Determine the [x, y] coordinate at the center of the cell enclosing the given text.  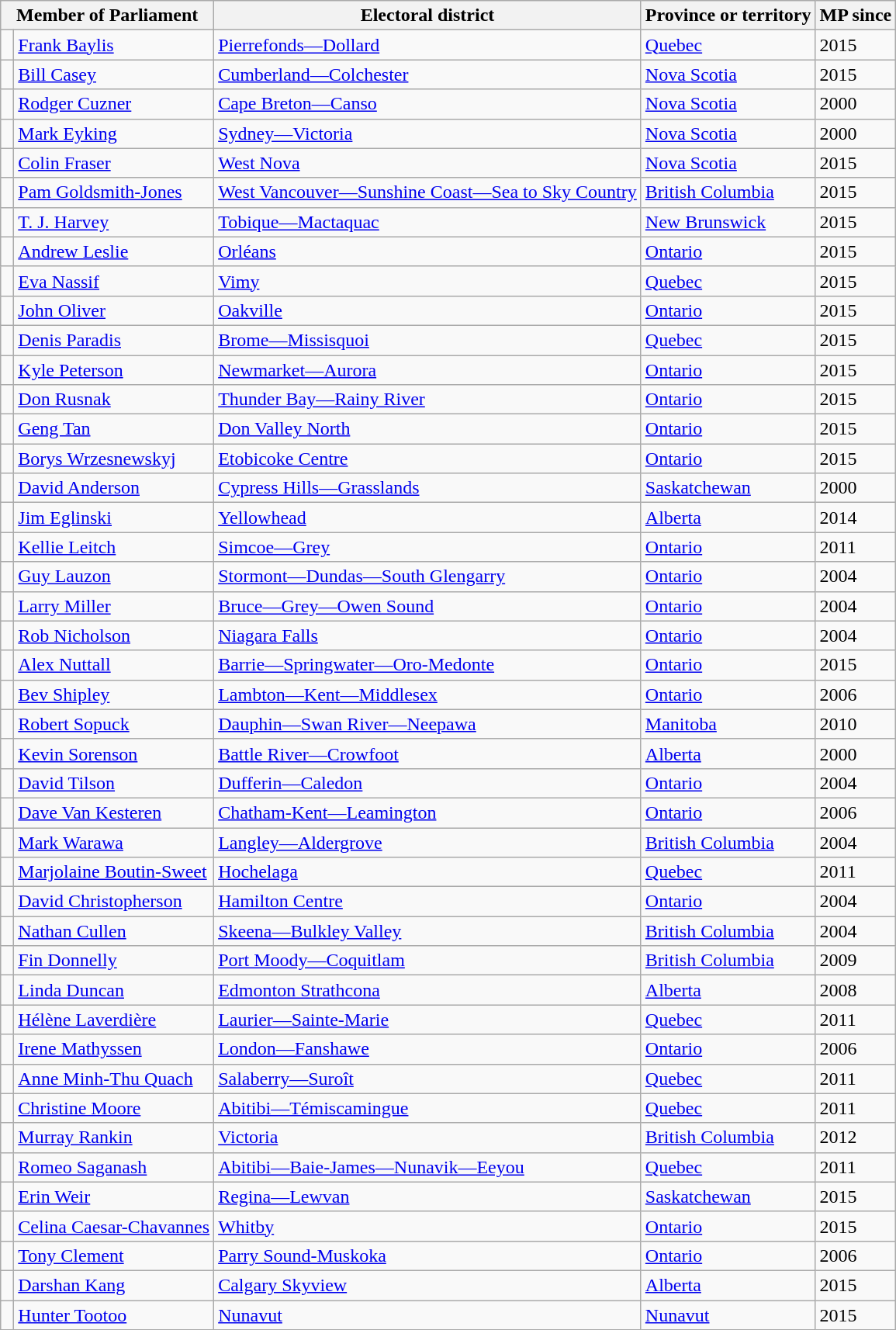
Member of Parliament [107, 16]
Kyle Peterson [114, 370]
Lambton—Kent—Middlesex [428, 694]
Denis Paradis [114, 340]
Regina—Lewvan [428, 1197]
Christine Moore [114, 1108]
Barrie—Springwater—Oro-Medonte [428, 665]
Alex Nuttall [114, 665]
Kevin Sorenson [114, 753]
Abitibi—Baie-James—Nunavik—Eeyou [428, 1167]
Guy Lauzon [114, 577]
Langley—Aldergrove [428, 842]
Celina Caesar-Chavannes [114, 1226]
Romeo Saganash [114, 1167]
Frank Baylis [114, 45]
Chatham-Kent—Leamington [428, 812]
Niagara Falls [428, 636]
Etobicoke Centre [428, 459]
Murray Rankin [114, 1138]
2009 [856, 961]
Eva Nassif [114, 281]
Victoria [428, 1138]
2012 [856, 1138]
Jim Eglinski [114, 518]
Vimy [428, 281]
MP since [856, 16]
Hélène Laverdière [114, 1020]
Manitoba [728, 724]
Brome—Missisquoi [428, 340]
2010 [856, 724]
Erin Weir [114, 1197]
West Vancouver—Sunshine Coast—Sea to Sky Country [428, 192]
Don Rusnak [114, 400]
Dave Van Kesteren [114, 812]
Geng Tan [114, 429]
Darshan Kang [114, 1285]
Colin Fraser [114, 163]
David Christopherson [114, 902]
Abitibi—Témiscamingue [428, 1108]
Electoral district [428, 16]
Kellie Leitch [114, 547]
Don Valley North [428, 429]
Salaberry—Suroît [428, 1079]
Port Moody—Coquitlam [428, 961]
Battle River—Crowfoot [428, 753]
Bruce—Grey—Owen Sound [428, 606]
Bill Casey [114, 74]
Skeena—Bulkley Valley [428, 931]
Nathan Cullen [114, 931]
Rodger Cuzner [114, 104]
Hochelaga [428, 872]
Tony Clement [114, 1256]
T. J. Harvey [114, 222]
Mark Warawa [114, 842]
London—Fanshawe [428, 1049]
Thunder Bay—Rainy River [428, 400]
Stormont—Dundas—South Glengarry [428, 577]
Mark Eyking [114, 133]
Orléans [428, 251]
Hamilton Centre [428, 902]
Anne Minh-Thu Quach [114, 1079]
Borys Wrzesnewskyj [114, 459]
Laurier—Sainte-Marie [428, 1020]
Tobique—Mactaquac [428, 222]
Oakville [428, 310]
West Nova [428, 163]
Dauphin—Swan River—Neepawa [428, 724]
Cape Breton—Canso [428, 104]
Newmarket—Aurora [428, 370]
Pierrefonds—Dollard [428, 45]
Yellowhead [428, 518]
Pam Goldsmith-Jones [114, 192]
Robert Sopuck [114, 724]
Simcoe—Grey [428, 547]
2008 [856, 990]
Calgary Skyview [428, 1285]
Sydney—Victoria [428, 133]
Bev Shipley [114, 694]
Linda Duncan [114, 990]
Parry Sound-Muskoka [428, 1256]
Marjolaine Boutin-Sweet [114, 872]
Cypress Hills—Grasslands [428, 488]
David Anderson [114, 488]
Edmonton Strathcona [428, 990]
Dufferin—Caledon [428, 783]
Hunter Tootoo [114, 1315]
John Oliver [114, 310]
Cumberland—Colchester [428, 74]
Rob Nicholson [114, 636]
Whitby [428, 1226]
David Tilson [114, 783]
Irene Mathyssen [114, 1049]
Larry Miller [114, 606]
Andrew Leslie [114, 251]
2014 [856, 518]
New Brunswick [728, 222]
Fin Donnelly [114, 961]
Province or territory [728, 16]
